Locate the cell with the specified text and output its [X, Y] center coordinate. 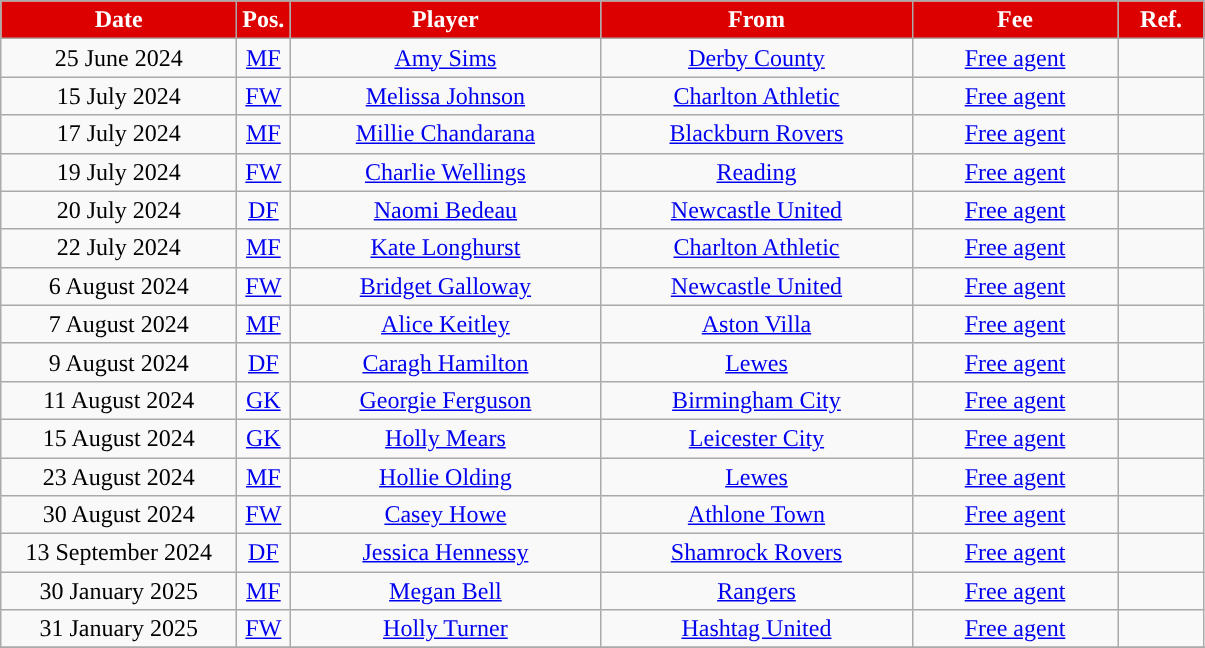
Megan Bell [446, 591]
Derby County [756, 58]
Hollie Olding [446, 477]
Millie Chandarana [446, 134]
Hashtag United [756, 629]
Georgie Ferguson [446, 400]
13 September 2024 [119, 553]
15 August 2024 [119, 438]
Alice Keitley [446, 324]
30 August 2024 [119, 515]
Melissa Johnson [446, 96]
22 July 2024 [119, 248]
7 August 2024 [119, 324]
Blackburn Rovers [756, 134]
31 January 2025 [119, 629]
Reading [756, 172]
Rangers [756, 591]
25 June 2024 [119, 58]
From [756, 20]
Ref. [1161, 20]
6 August 2024 [119, 286]
15 July 2024 [119, 96]
Casey Howe [446, 515]
20 July 2024 [119, 210]
Fee [1015, 20]
Kate Longhurst [446, 248]
Shamrock Rovers [756, 553]
Aston Villa [756, 324]
11 August 2024 [119, 400]
Jessica Hennessy [446, 553]
30 January 2025 [119, 591]
Birmingham City [756, 400]
Charlie Wellings [446, 172]
Date [119, 20]
Holly Turner [446, 629]
Amy Sims [446, 58]
Bridget Galloway [446, 286]
Caragh Hamilton [446, 362]
Holly Mears [446, 438]
9 August 2024 [119, 362]
23 August 2024 [119, 477]
Athlone Town [756, 515]
19 July 2024 [119, 172]
Pos. [264, 20]
17 July 2024 [119, 134]
Player [446, 20]
Naomi Bedeau [446, 210]
Leicester City [756, 438]
